Return [X, Y] of the center of cell containing provided text 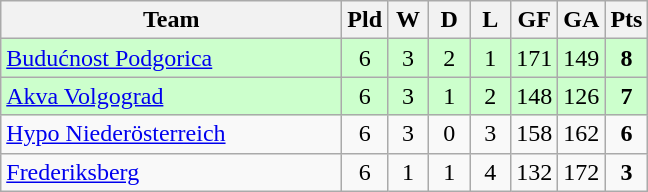
Pts [626, 20]
171 [534, 58]
GA [582, 20]
172 [582, 172]
Team [172, 20]
148 [534, 96]
4 [490, 172]
7 [626, 96]
Hypo Niederösterreich [172, 134]
Akva Volgograd [172, 96]
Frederiksberg [172, 172]
Pld [365, 20]
126 [582, 96]
149 [582, 58]
132 [534, 172]
Budućnost Podgorica [172, 58]
GF [534, 20]
D [450, 20]
W [408, 20]
0 [450, 134]
8 [626, 58]
158 [534, 134]
162 [582, 134]
L [490, 20]
